Pinpoint the cell where the given text exists, returning its (X, Y) midpoint coordinate. 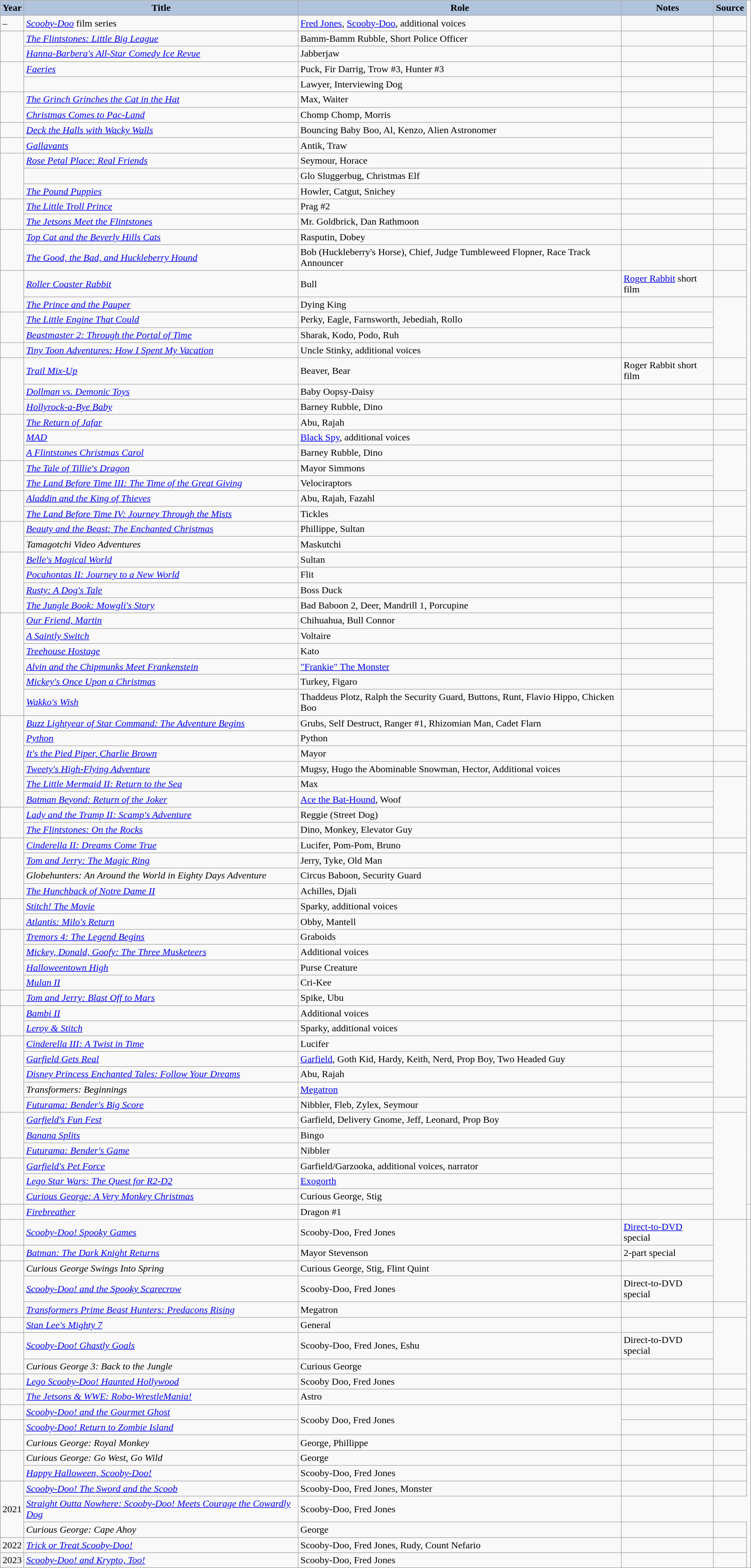
Transformers: Beginnings (161, 1089)
Garfield's Pet Force (161, 1166)
Lady and the Tramp II: Scamp's Adventure (161, 815)
Antik, Traw (460, 145)
Scooby-Doo, Fred Jones, Eshu (460, 1345)
Curious George: Royal Monkey (161, 1442)
Top Cat and the Beverly Hills Cats (161, 237)
Disney Princess Enchanted Tales: Follow Your Dreams (161, 1074)
Phillippe, Sultan (460, 529)
Our Friend, Martin (161, 621)
2022 (12, 1545)
Dying King (460, 304)
The Jetsons Meet the Flintstones (161, 222)
A Flintstones Christmas Carol (161, 452)
Mayor (460, 754)
Beauty and the Beast: The Enchanted Christmas (161, 529)
The Grinch Grinches the Cat in the Hat (161, 99)
2021 (12, 1509)
Tamagotchi Video Adventures (161, 544)
Cinderella III: A Twist in Time (161, 1044)
Scooby-Doo! and the Gourmet Ghost (161, 1412)
Voltaire (460, 636)
Transformers Prime Beast Hunters: Predacons Rising (161, 1310)
Maskutchi (460, 544)
Tweety's High-Flying Adventure (161, 769)
Grubs, Self Destruct, Ranger #1, Rhizomian Man, Cadet Flarn (460, 723)
The Jungle Book: Mowgli's Story (161, 605)
The Pound Puppies (161, 191)
The Prince and the Pauper (161, 304)
2-part special (668, 1253)
Prag #2 (460, 207)
Treehouse Hostage (161, 651)
Graboids (460, 937)
General (460, 1325)
Tiny Toon Adventures: How I Spent My Vacation (161, 350)
Scooby-Doo! and Krypto, Too! (161, 1560)
It's the Pied Piper, Charlie Brown (161, 754)
Mr. Goldbrick, Dan Rathmoon (460, 222)
Tremors 4: The Legend Begins (161, 937)
Futurama: Bender's Game (161, 1150)
Firebreather (161, 1212)
Bull (460, 284)
The Tale of Tillie's Dragon (161, 468)
Scooby-Doo! The Sword and the Scoob (161, 1489)
Curious George 3: Back to the Jungle (161, 1366)
Garfield's Fun Fest (161, 1120)
Nibbler, Fleb, Zylex, Seymour (460, 1105)
Max (460, 784)
Garfield, Goth Kid, Hardy, Keith, Nerd, Prop Boy, Two Headed Guy (460, 1059)
Spike, Ubu (460, 998)
The Hunchback of Notre Dame II (161, 891)
Curious George: Go West, Go Wild (161, 1458)
Turkey, Figaro (460, 682)
Straight Outta Nowhere: Scooby-Doo! Meets Courage the Cowardly Dog (161, 1509)
Bad Baboon 2, Deer, Mandrill 1, Porcupine (460, 605)
Bamm-Bamm Rubble, Short Police Officer (460, 39)
George, Phillippe (460, 1442)
Belle's Magical World (161, 560)
Sharak, Kodo, Podo, Ruh (460, 335)
Scooby-Doo! Ghastly Goals (161, 1345)
Rose Petal Place: Real Friends (161, 160)
Sultan (460, 560)
Howler, Catgut, Snichey (460, 191)
Bouncing Baby Boo, Al, Kenzo, Alien Astronomer (460, 130)
Wakko's Wish (161, 702)
Jerry, Tyke, Old Man (460, 860)
– (12, 23)
Scooby-Doo! Return to Zombie Island (161, 1427)
Baby Oopsy-Daisy (460, 391)
Curious George: A Very Monkey Christmas (161, 1196)
2023 (12, 1560)
Obby, Mantell (460, 921)
Trail Mix-Up (161, 371)
Fred Jones, Scooby-Doo, additional voices (460, 23)
Curious George Swings Into Spring (161, 1268)
"Frankie" The Monster (460, 666)
Mayor Stevenson (460, 1253)
Garfield, Delivery Gnome, Jeff, Leonard, Prop Boy (460, 1120)
Mickey, Donald, Goofy: The Three Musketeers (161, 952)
Tom and Jerry: The Magic Ring (161, 860)
Dragon #1 (460, 1212)
Tom and Jerry: Blast Off to Mars (161, 998)
Stan Lee's Mighty 7 (161, 1325)
Source (730, 8)
Alvin and the Chipmunks Meet Frankenstein (161, 666)
Mayor Simmons (460, 468)
Dollman vs. Demonic Toys (161, 391)
Year (12, 8)
Ace the Bat-Hound, Woof (460, 799)
Scooby-Doo film series (161, 23)
Mickey's Once Upon a Christmas (161, 682)
Uncle Stinky, additional voices (460, 350)
Curious George, Stig, Flint Quint (460, 1268)
Achilles, Djali (460, 891)
The Little Troll Prince (161, 207)
Scooby-Doo! Spooky Games (161, 1232)
Curious George, Stig (460, 1196)
Dino, Monkey, Elevator Guy (460, 830)
Mulan II (161, 983)
Circus Baboon, Security Guard (460, 876)
The Little Mermaid II: Return to the Sea (161, 784)
Seymour, Horace (460, 160)
Lucifer, Pom-Pom, Bruno (460, 845)
The Land Before Time III: The Time of the Great Giving (161, 483)
Lego Scooby-Doo! Haunted Hollywood (161, 1381)
Scooby-Doo! and the Spooky Scarecrow (161, 1289)
Beaver, Bear (460, 371)
Garfield/Garzooka, additional voices, narrator (460, 1166)
Bob (Huckleberry's Horse), Chief, Judge Tumbleweed Flopner, Race Track Announcer (460, 258)
Aladdin and the King of Thieves (161, 499)
Beastmaster 2: Through the Portal of Time (161, 335)
Mugsy, Hugo the Abominable Snowman, Hector, Additional voices (460, 769)
Puck, Fir Darrig, Trow #3, Hunter #3 (460, 69)
The Jetsons & WWE: Robo-WrestleMania! (161, 1397)
Rasputin, Dobey (460, 237)
Halloweentown High (161, 967)
Cinderella II: Dreams Come True (161, 845)
Reggie (Street Dog) (460, 815)
The Flintstones: On the Rocks (161, 830)
Batman Beyond: Return of the Joker (161, 799)
The Flintstones: Little Big League (161, 39)
Christmas Comes to Pac-Land (161, 115)
Lego Star Wars: The Quest for R2-D2 (161, 1181)
Title (161, 8)
Gallavants (161, 145)
Leroy & Stitch (161, 1028)
A Saintly Switch (161, 636)
Trick or Treat Scooby-Doo! (161, 1545)
Scooby-Doo, Fred Jones, Monster (460, 1489)
Cri-Kee (460, 983)
Rusty: A Dog's Tale (161, 590)
Bingo (460, 1135)
Lawyer, Interviewing Dog (460, 84)
Bambi II (161, 1013)
Role (460, 8)
Flit (460, 575)
Kato (460, 651)
Nibbler (460, 1150)
Hanna-Barbera's All-Star Comedy Ice Revue (161, 54)
Thaddeus Plotz, Ralph the Security Guard, Buttons, Runt, Flavio Hippo, Chicken Boo (460, 702)
Futurama: Bender's Big Score (161, 1105)
The Good, the Bad, and Huckleberry Hound (161, 258)
Deck the Halls with Wacky Walls (161, 130)
Velociraptors (460, 483)
Jabberjaw (460, 54)
Chomp Chomp, Morris (460, 115)
Roller Coaster Rabbit (161, 284)
Curious George (460, 1366)
Globehunters: An Around the World in Eighty Days Adventure (161, 876)
Buzz Lightyear of Star Command: The Adventure Begins (161, 723)
Black Spy, additional voices (460, 437)
Astro (460, 1397)
Tickles (460, 514)
Lucifer (460, 1044)
Banana Splits (161, 1135)
Batman: The Dark Knight Returns (161, 1253)
Curious George: Cape Ahoy (161, 1530)
Scooby-Doo, Fred Jones, Rudy, Count Nefario (460, 1545)
Max, Waiter (460, 99)
Garfield Gets Real (161, 1059)
Chihuahua, Bull Connor (460, 621)
Faeries (161, 69)
Purse Creature (460, 967)
Glo Sluggerbug, Christmas Elf (460, 176)
MAD (161, 437)
Pocahontas II: Journey to a New World (161, 575)
The Little Engine That Could (161, 320)
Happy Halloween, Scooby-Doo! (161, 1473)
Stitch! The Movie (161, 906)
Boss Duck (460, 590)
Atlantis: Milo's Return (161, 921)
Notes (668, 8)
The Land Before Time IV: Journey Through the Mists (161, 514)
Exogorth (460, 1181)
Hollyrock-a-Bye Baby (161, 407)
Abu, Rajah, Fazahl (460, 499)
Perky, Eagle, Farnsworth, Jebediah, Rollo (460, 320)
The Return of Jafar (161, 422)
